Return the (x, y) coordinate for the center point of the cell that contains the specified text.  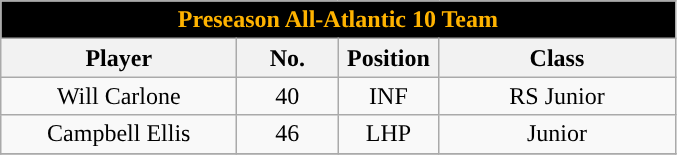
Will Carlone (119, 96)
INF (388, 96)
Campbell Ellis (119, 134)
Player (119, 58)
Position (388, 58)
RS Junior (557, 96)
Junior (557, 134)
Class (557, 58)
Preseason All-Atlantic 10 Team (338, 20)
46 (288, 134)
LHP (388, 134)
No. (288, 58)
40 (288, 96)
